From the cell containing the given text, extract its center point as (x, y) coordinate. 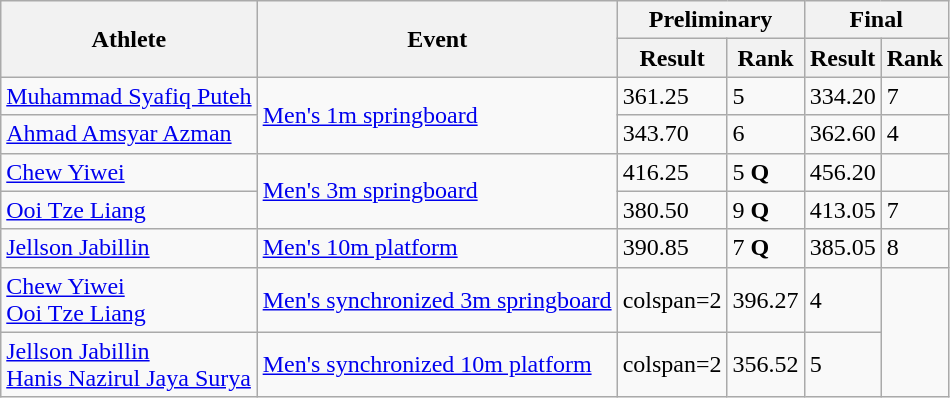
416.25 (672, 172)
390.85 (672, 248)
Men's synchronized 10m platform (437, 364)
413.05 (842, 210)
Men's 10m platform (437, 248)
Muhammad Syafiq Puteh (129, 96)
Men's synchronized 3m springboard (437, 300)
356.52 (766, 364)
Men's 3m springboard (437, 191)
8 (914, 248)
Ahmad Amsyar Azman (129, 134)
Ooi Tze Liang (129, 210)
361.25 (672, 96)
385.05 (842, 248)
Final (876, 20)
334.20 (842, 96)
Preliminary (710, 20)
343.70 (672, 134)
9 Q (766, 210)
362.60 (842, 134)
7 Q (766, 248)
380.50 (672, 210)
5 Q (766, 172)
Jellson JabillinHanis Nazirul Jaya Surya (129, 364)
456.20 (842, 172)
Athlete (129, 39)
Chew Yiwei (129, 172)
Jellson Jabillin (129, 248)
Chew YiweiOoi Tze Liang (129, 300)
Event (437, 39)
6 (766, 134)
396.27 (766, 300)
Men's 1m springboard (437, 115)
